Capture the cell that displays the provided text and extract its [x, y] central coordinate. 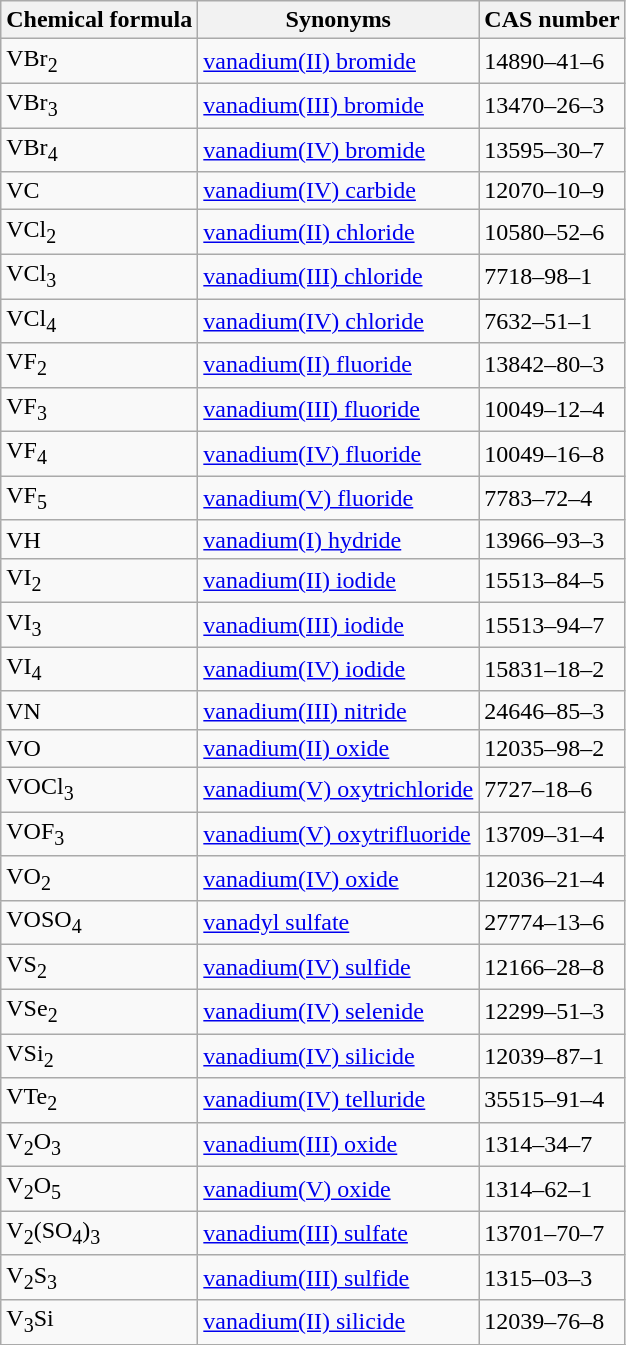
1314–62–1 [552, 1189]
vanadium(IV) iodide [338, 669]
VSe2 [100, 1011]
vanadium(IV) selenide [338, 1011]
VF2 [100, 365]
VTe2 [100, 1100]
10049–12–4 [552, 409]
vanadium(II) oxide [338, 748]
V2(SO4)3 [100, 1233]
1314–34–7 [552, 1144]
vanadium(IV) silicide [338, 1056]
15831–18–2 [552, 669]
7783–72–4 [552, 498]
vanadium(III) sulfide [338, 1277]
Chemical formula [100, 20]
10580–52–6 [552, 232]
VH [100, 539]
13595–30–7 [552, 150]
12039–87–1 [552, 1056]
vanadium(III) nitride [338, 710]
12070–10–9 [552, 191]
V2O3 [100, 1144]
14890–41–6 [552, 61]
VI2 [100, 580]
V3Si [100, 1322]
vanadium(I) hydride [338, 539]
15513–94–7 [552, 625]
V2O5 [100, 1189]
12035–98–2 [552, 748]
7718–98–1 [552, 276]
1315–03–3 [552, 1277]
13842–80–3 [552, 365]
vanadium(IV) sulfide [338, 967]
vanadium(IV) chloride [338, 321]
vanadium(III) chloride [338, 276]
vanadium(V) oxytrifluoride [338, 834]
7632–51–1 [552, 321]
27774–13–6 [552, 923]
13709–31–4 [552, 834]
Synonyms [338, 20]
vanadium(II) bromide [338, 61]
VF4 [100, 454]
VCl2 [100, 232]
CAS number [552, 20]
VI4 [100, 669]
vanadium(II) silicide [338, 1322]
vanadium(II) chloride [338, 232]
vanadyl sulfate [338, 923]
12039–76–8 [552, 1322]
vanadium(II) iodide [338, 580]
vanadium(III) iodide [338, 625]
vanadium(III) sulfate [338, 1233]
13701–70–7 [552, 1233]
vanadium(III) bromide [338, 105]
vanadium(II) fluoride [338, 365]
vanadium(IV) bromide [338, 150]
vanadium(IV) telluride [338, 1100]
VOCl3 [100, 790]
24646–85–3 [552, 710]
10049–16–8 [552, 454]
vanadium(III) fluoride [338, 409]
vanadium(V) fluoride [338, 498]
VS2 [100, 967]
VCl3 [100, 276]
VO [100, 748]
VI3 [100, 625]
vanadium(V) oxytrichloride [338, 790]
VOSO4 [100, 923]
7727–18–6 [552, 790]
VO2 [100, 878]
vanadium(III) oxide [338, 1144]
VBr4 [100, 150]
VF5 [100, 498]
vanadium(V) oxide [338, 1189]
VF3 [100, 409]
12299–51–3 [552, 1011]
13470–26–3 [552, 105]
VN [100, 710]
VCl4 [100, 321]
35515–91–4 [552, 1100]
V2S3 [100, 1277]
13966–93–3 [552, 539]
VOF3 [100, 834]
vanadium(IV) carbide [338, 191]
VBr2 [100, 61]
12036–21–4 [552, 878]
VBr3 [100, 105]
VC [100, 191]
12166–28–8 [552, 967]
vanadium(IV) oxide [338, 878]
vanadium(IV) fluoride [338, 454]
VSi2 [100, 1056]
15513–84–5 [552, 580]
